Return [x, y] of the center of cell containing provided text 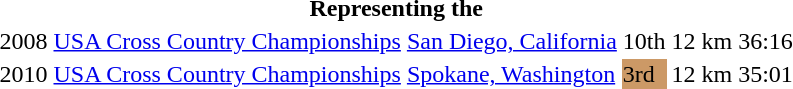
3rd [644, 74]
San Diego, California [512, 41]
Spokane, Washington [512, 74]
10th [644, 41]
